Return the [x, y] coordinate for the center point of the cell that contains the specified text.  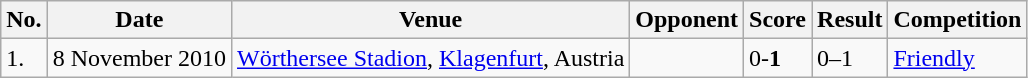
Date [139, 20]
Wörthersee Stadion, Klagenfurt, Austria [431, 58]
No. [24, 20]
Friendly [958, 58]
Result [850, 20]
1. [24, 58]
0-1 [778, 58]
0–1 [850, 58]
Score [778, 20]
Opponent [687, 20]
Competition [958, 20]
8 November 2010 [139, 58]
Venue [431, 20]
